Find where the given text appears and provide that cell's center as (X, Y) coordinate. 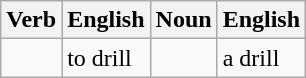
Noun (184, 20)
a drill (261, 58)
Verb (32, 20)
to drill (106, 58)
